Identify which cell holds the provided text, then report its (x, y) central coordinate. 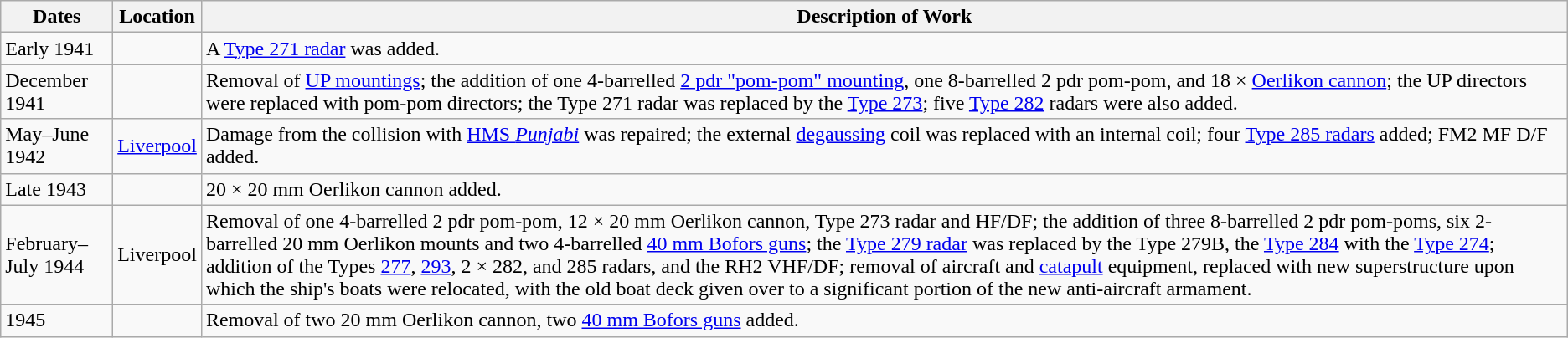
20 × 20 mm Oerlikon cannon added. (885, 189)
Location (157, 17)
A Type 271 radar was added. (885, 49)
May–June 1942 (57, 146)
Late 1943 (57, 189)
Description of Work (885, 17)
1945 (57, 320)
Removal of two 20 mm Oerlikon cannon, two 40 mm Bofors guns added. (885, 320)
February–July 1944 (57, 254)
Early 1941 (57, 49)
Dates (57, 17)
December 1941 (57, 92)
